Determine the (x, y) coordinate at the center of the cell enclosing the given text.  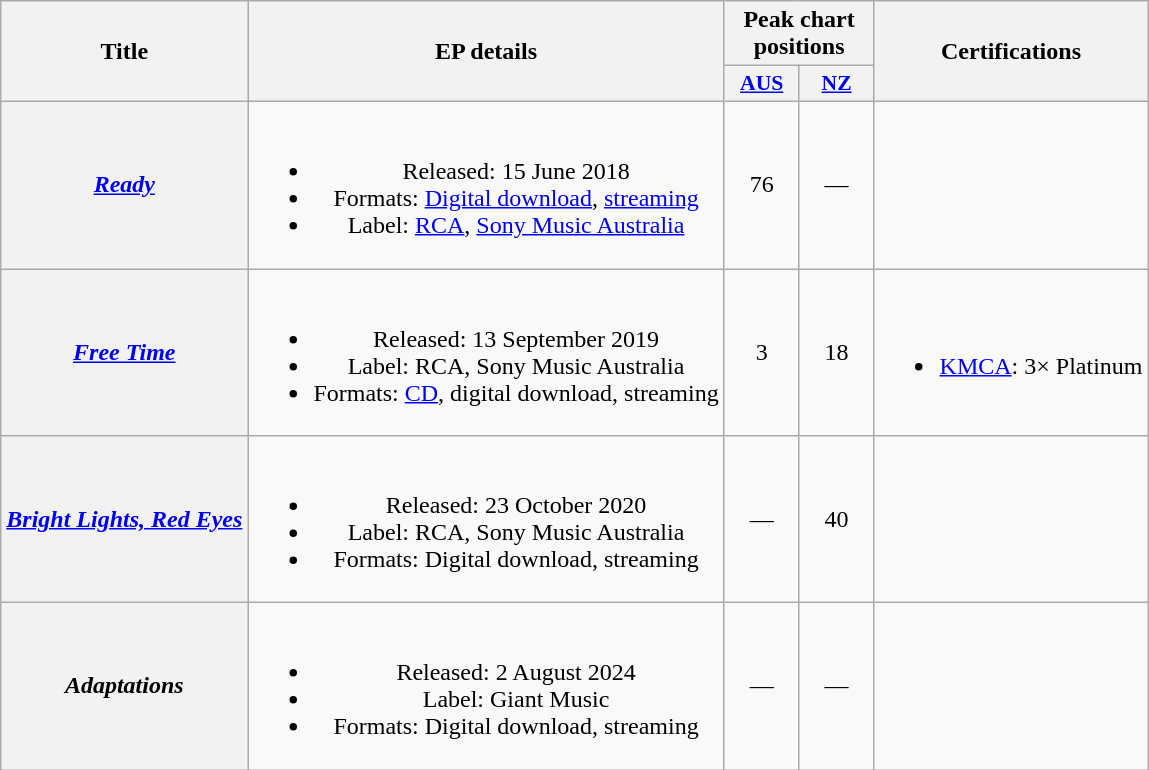
40 (836, 520)
3 (762, 352)
Free Time (124, 352)
Title (124, 52)
Ready (124, 184)
AUS (762, 84)
KMCA: 3× Platinum (1011, 352)
18 (836, 352)
76 (762, 184)
Peak chart positions (799, 34)
Released: 15 June 2018Formats: Digital download, streamingLabel: RCA, Sony Music Australia (486, 184)
Released: 2 August 2024Label: Giant MusicFormats: Digital download, streaming (486, 686)
NZ (836, 84)
Released: 23 October 2020Label: RCA, Sony Music AustraliaFormats: Digital download, streaming (486, 520)
Released: 13 September 2019Label: RCA, Sony Music AustraliaFormats: CD, digital download, streaming (486, 352)
Adaptations (124, 686)
Certifications (1011, 52)
Bright Lights, Red Eyes (124, 520)
EP details (486, 52)
